Detect which cell encompasses the target text, then output its [x, y] center coordinate. 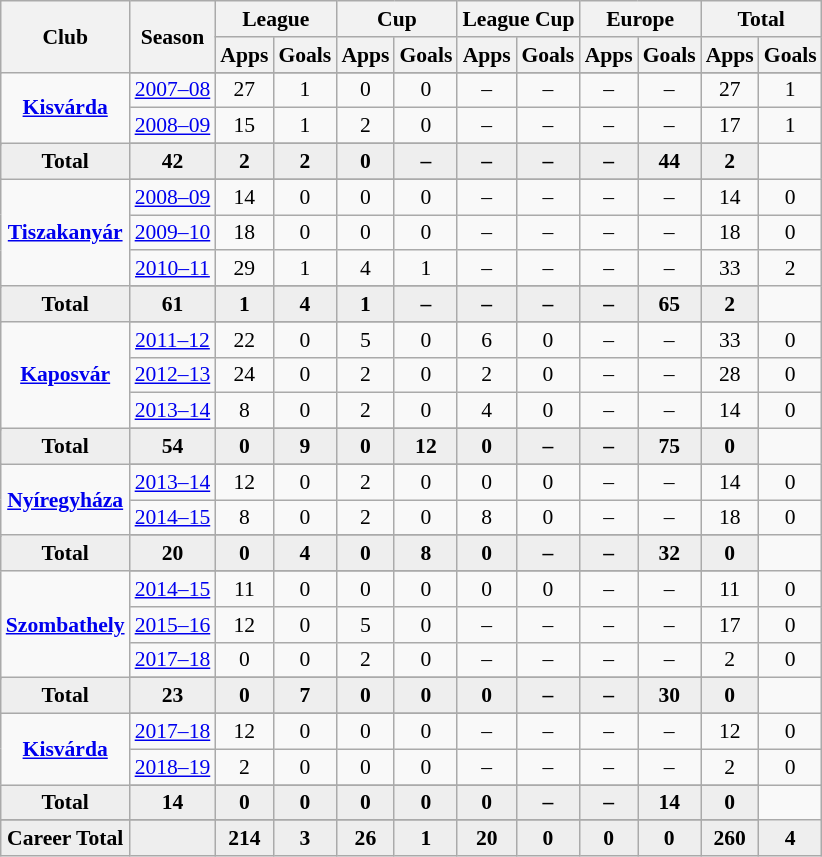
Tiszakanyár [66, 232]
15 [244, 126]
214 [244, 839]
Nyíregyháza [66, 500]
42 [173, 162]
2011–12 [173, 340]
28 [730, 375]
75 [670, 447]
League Cup [518, 19]
260 [730, 839]
League [276, 19]
3 [304, 839]
Career Total [66, 839]
22 [244, 340]
2010–11 [173, 269]
2015–16 [173, 625]
2012–13 [173, 375]
Kaposvár [66, 376]
9 [304, 447]
26 [365, 839]
Season [173, 36]
30 [670, 696]
Cup [396, 19]
32 [670, 554]
54 [173, 447]
61 [173, 304]
65 [670, 304]
6 [486, 340]
7 [304, 696]
44 [670, 162]
2018–19 [173, 767]
Europe [640, 19]
29 [244, 269]
24 [244, 375]
2009–10 [173, 233]
Club [66, 36]
23 [173, 696]
2007–08 [173, 90]
Szombathely [66, 624]
